Capture the cell that displays the provided text and extract its (X, Y) central coordinate. 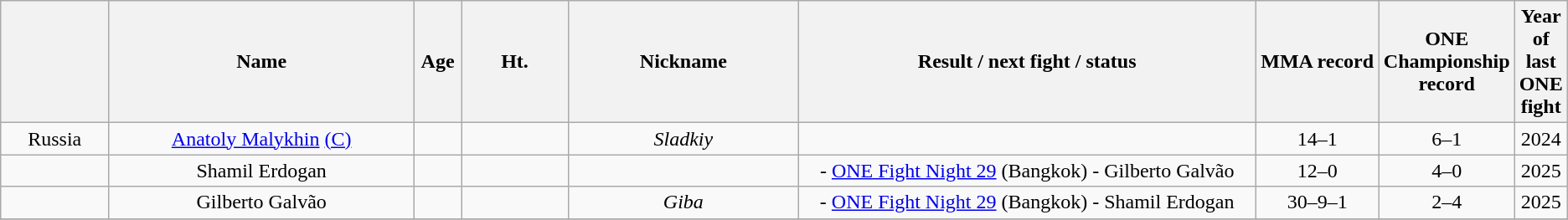
- ONE Fight Night 29 (Bangkok) - Shamil Erdogan (1027, 202)
Ht. (514, 62)
14–1 (1317, 139)
Giba (683, 202)
Anatoly Malykhin (C) (261, 139)
MMA record (1317, 62)
12–0 (1317, 171)
Gilberto Galvão (261, 202)
Russia (55, 139)
4–0 (1447, 171)
6–1 (1447, 139)
Name (261, 62)
30–9–1 (1317, 202)
- ONE Fight Night 29 (Bangkok) - Gilberto Galvão (1027, 171)
2–4 (1447, 202)
Year of last ONE fight (1541, 62)
Nickname (683, 62)
ONE Championship record (1447, 62)
Result / next fight / status (1027, 62)
Age (438, 62)
Shamil Erdogan (261, 171)
Sladkiy (683, 139)
2024 (1541, 139)
